Pinpoint the cell where the given text exists, returning its [X, Y] midpoint coordinate. 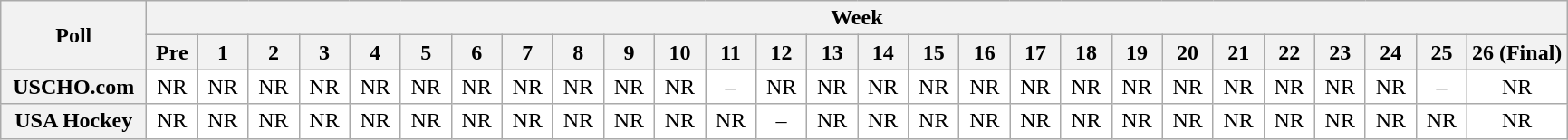
12 [782, 52]
20 [1188, 52]
22 [1289, 52]
3 [324, 52]
13 [832, 52]
26 (Final) [1516, 52]
25 [1441, 52]
9 [629, 52]
Week [857, 18]
21 [1238, 52]
USCHO.com [74, 87]
Poll [74, 35]
Pre [172, 52]
14 [883, 52]
4 [375, 52]
18 [1086, 52]
5 [426, 52]
17 [1035, 52]
10 [679, 52]
2 [274, 52]
11 [730, 52]
1 [223, 52]
16 [985, 52]
23 [1340, 52]
USA Hockey [74, 121]
24 [1390, 52]
19 [1137, 52]
6 [476, 52]
8 [578, 52]
7 [527, 52]
15 [934, 52]
